Determine the (x, y) coordinate at the center of the cell enclosing the given text.  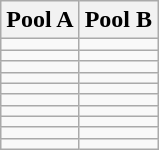
Pool B (118, 20)
Pool A (40, 20)
